Return [X, Y] of the center of cell containing provided text 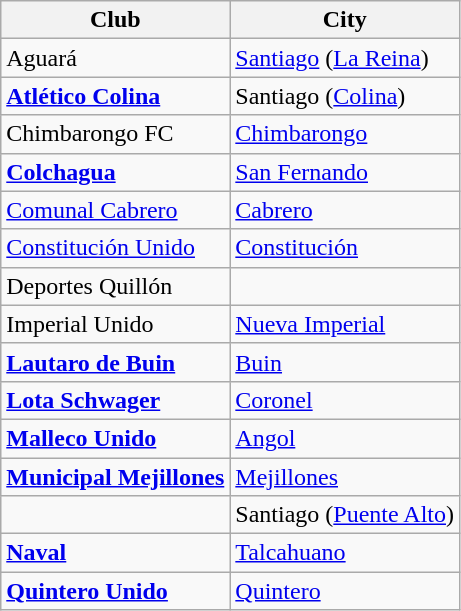
Malleco Unido [116, 438]
Coronel [345, 400]
Quintero Unido [116, 591]
San Fernando [345, 172]
Club [116, 20]
Lota Schwager [116, 400]
Mejillones [345, 477]
Santiago (La Reina) [345, 58]
Naval [116, 553]
Constitución Unido [116, 248]
Quintero [345, 591]
Cabrero [345, 210]
Aguará [116, 58]
Municipal Mejillones [116, 477]
Nueva Imperial [345, 324]
Buin [345, 362]
Atlético Colina [116, 96]
Santiago (Colina) [345, 96]
Talcahuano [345, 553]
Lautaro de Buin [116, 362]
Chimbarongo FC [116, 134]
Imperial Unido [116, 324]
City [345, 20]
Constitución [345, 248]
Santiago (Puente Alto) [345, 515]
Angol [345, 438]
Deportes Quillón [116, 286]
Chimbarongo [345, 134]
Comunal Cabrero [116, 210]
Colchagua [116, 172]
